Pinpoint the cell where the given text exists, returning its (X, Y) midpoint coordinate. 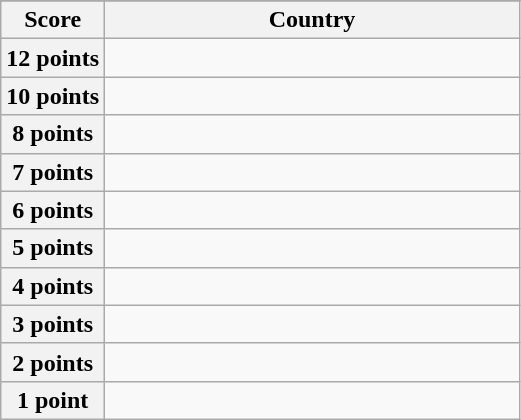
1 point (53, 400)
5 points (53, 248)
4 points (53, 286)
Score (53, 20)
6 points (53, 210)
2 points (53, 362)
12 points (53, 58)
8 points (53, 134)
10 points (53, 96)
Country (312, 20)
7 points (53, 172)
3 points (53, 324)
